Extract the [x, y] coordinate from the center of the cell holding the provided text.  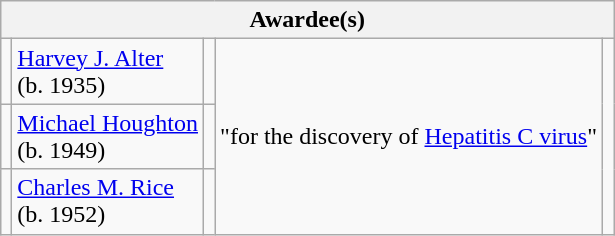
Awardee(s) [308, 20]
Harvey J. Alter(b. 1935) [108, 72]
"for the discovery of Hepatitis C virus" [409, 136]
Charles M. Rice(b. 1952) [108, 202]
Michael Houghton(b. 1949) [108, 136]
